Output the (X, Y) coordinate of the center of the cell containing the given text.  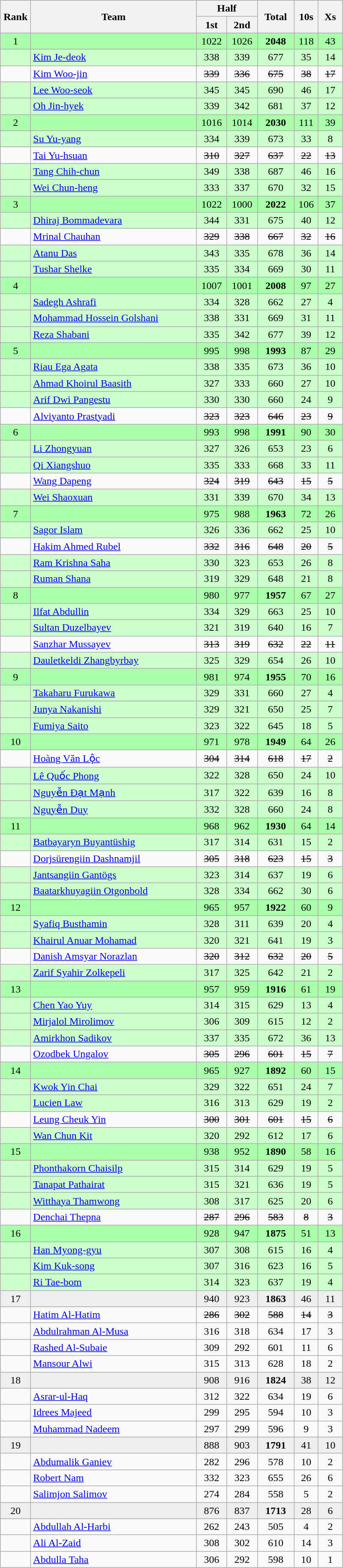
Amirkhon Sadikov (114, 1038)
Ozodbek Ungalov (114, 1054)
Riau Ega Agata (114, 367)
1993 (276, 351)
Hoàng Văn Lộc (114, 759)
Asrar-ul-Haq (114, 1396)
1016 (212, 122)
Danish Amsyar Norazlan (114, 956)
974 (242, 677)
Muhammad Nadeem (114, 1429)
Abdulla Taha (114, 1559)
Ram Krishna Saha (114, 563)
588 (276, 1315)
Xs (330, 17)
Ri Tae-bom (114, 1282)
923 (242, 1299)
286 (212, 1315)
981 (212, 677)
Abdullah Al-Harbi (114, 1527)
610 (276, 1543)
927 (242, 1070)
87 (306, 351)
Robert Nam (114, 1478)
29 (330, 351)
993 (212, 432)
663 (276, 611)
310 (212, 155)
505 (276, 1527)
667 (276, 237)
Su Yu-yang (114, 139)
Jantsangiin Gantögs (114, 875)
Syafiq Busthamin (114, 924)
58 (306, 1152)
636 (276, 1184)
681 (276, 106)
Alviyanto Prastyadi (114, 416)
295 (242, 1413)
Abdumalik Ganiev (114, 1461)
Kim Woo-jin (114, 74)
598 (276, 1559)
Hatim Al-Hatim (114, 1315)
903 (242, 1445)
Ali Al-Zaid (114, 1543)
Atanu Das (114, 253)
67 (306, 595)
Dauletkeldi Zhangbyrbay (114, 660)
628 (276, 1364)
41 (306, 1445)
Zarif Syahir Zolkepeli (114, 972)
1824 (276, 1380)
645 (276, 726)
888 (212, 1445)
1791 (276, 1445)
Lê Quốc Phong (114, 775)
1014 (242, 122)
Wan Chun Kit (114, 1136)
962 (242, 826)
Kim Je-deok (114, 57)
Wei Chun-heng (114, 188)
654 (276, 660)
Tushar Shelke (114, 269)
324 (212, 481)
Half (227, 9)
995 (212, 351)
Sultan Duzelbayev (114, 628)
952 (242, 1152)
Hakim Ahmed Rubel (114, 546)
1026 (242, 41)
655 (276, 1478)
Kwok Yin Chai (114, 1087)
1001 (242, 286)
Kim Kuk-song (114, 1266)
583 (276, 1217)
1963 (276, 514)
594 (276, 1413)
Reza Shabani (114, 334)
642 (276, 972)
1007 (212, 286)
Abdulrahman Al-Musa (114, 1331)
Fumiya Saito (114, 726)
284 (242, 1494)
118 (306, 41)
876 (212, 1510)
Wei Shaoxuan (114, 498)
Mirjalol Mirolimov (114, 1022)
Han Myong-gyu (114, 1250)
Arif Dwi Pangestu (114, 399)
1875 (276, 1233)
Ruman Shana (114, 579)
1991 (276, 432)
Qi Xiangshuo (114, 465)
978 (242, 742)
Sagor Islam (114, 530)
596 (276, 1429)
72 (306, 514)
Lucien Law (114, 1103)
Rashed Al-Subaie (114, 1347)
672 (276, 1038)
2048 (276, 41)
2022 (276, 204)
Denchai Thepna (114, 1217)
34 (306, 498)
908 (212, 1380)
Baatarkhuyagiin Otgonbold (114, 891)
Total (276, 17)
Dhiraj Bommadevara (114, 221)
651 (276, 1087)
111 (306, 122)
Wang Dapeng (114, 481)
975 (212, 514)
51 (306, 1233)
Khairul Anuar Mohamad (114, 940)
Mohammad Hossein Golshani (114, 318)
668 (276, 465)
938 (212, 1152)
640 (276, 628)
2030 (276, 122)
301 (242, 1119)
625 (276, 1201)
631 (276, 842)
968 (212, 826)
Nguyễn Duy (114, 809)
31 (306, 318)
Sanzhar Mussayev (114, 644)
678 (276, 253)
1916 (276, 989)
97 (306, 286)
Ilfat Abdullin (114, 611)
311 (242, 924)
1713 (276, 1510)
287 (212, 1217)
243 (242, 1527)
2nd (242, 25)
Batbayaryn Buyantüshig (114, 842)
687 (276, 171)
344 (212, 221)
Phonthakorn Chaisilp (114, 1168)
959 (242, 989)
Leung Cheuk Yin (114, 1119)
1000 (242, 204)
61 (306, 989)
106 (306, 204)
1955 (276, 677)
Nguyễn Đạt Mạnh (114, 793)
641 (276, 940)
1892 (276, 1070)
Tai Yu-hsuan (114, 155)
10s (306, 17)
618 (276, 759)
612 (276, 1136)
Sadegh Ashrafi (114, 302)
837 (242, 1510)
28 (306, 1510)
643 (276, 481)
Mrinal Chauhan (114, 237)
988 (242, 514)
558 (276, 1494)
300 (212, 1119)
Rank (15, 17)
35 (306, 57)
40 (306, 221)
1957 (276, 595)
690 (276, 90)
977 (242, 595)
Dorjsürengiin Dashnamjil (114, 859)
1930 (276, 826)
646 (276, 416)
Oh Jin-hyek (114, 106)
Ahmad Khoirul Baasith (114, 383)
297 (212, 1429)
1st (212, 25)
1863 (276, 1299)
Junya Nakanishi (114, 709)
282 (212, 1461)
Tang Chih-chun (114, 171)
Chen Yao Yuy (114, 1005)
Team (114, 17)
Witthaya Thamwong (114, 1201)
971 (212, 742)
43 (330, 41)
2008 (276, 286)
Li Zhongyuan (114, 448)
578 (276, 1461)
1949 (276, 742)
304 (212, 759)
Salimjon Salimov (114, 1494)
916 (242, 1380)
1890 (276, 1152)
Tanapat Pathairat (114, 1184)
343 (212, 253)
Lee Woo-seok (114, 90)
70 (306, 677)
928 (212, 1233)
262 (212, 1527)
349 (212, 171)
90 (306, 432)
Idrees Majeed (114, 1413)
947 (242, 1233)
940 (212, 1299)
Mansour Alwi (114, 1364)
274 (212, 1494)
980 (212, 595)
Takaharu Furukawa (114, 693)
1922 (276, 907)
